Scan for the cell matching the given text and deliver its (x, y) coordinate at center. 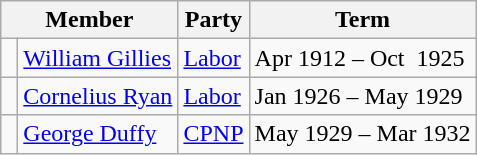
Member (90, 20)
George Duffy (98, 134)
Apr 1912 – Oct 1925 (362, 58)
Jan 1926 – May 1929 (362, 96)
May 1929 – Mar 1932 (362, 134)
William Gillies (98, 58)
Cornelius Ryan (98, 96)
Party (214, 20)
Term (362, 20)
CPNP (214, 134)
